Output the (x, y) coordinate of the center of the cell containing the given text.  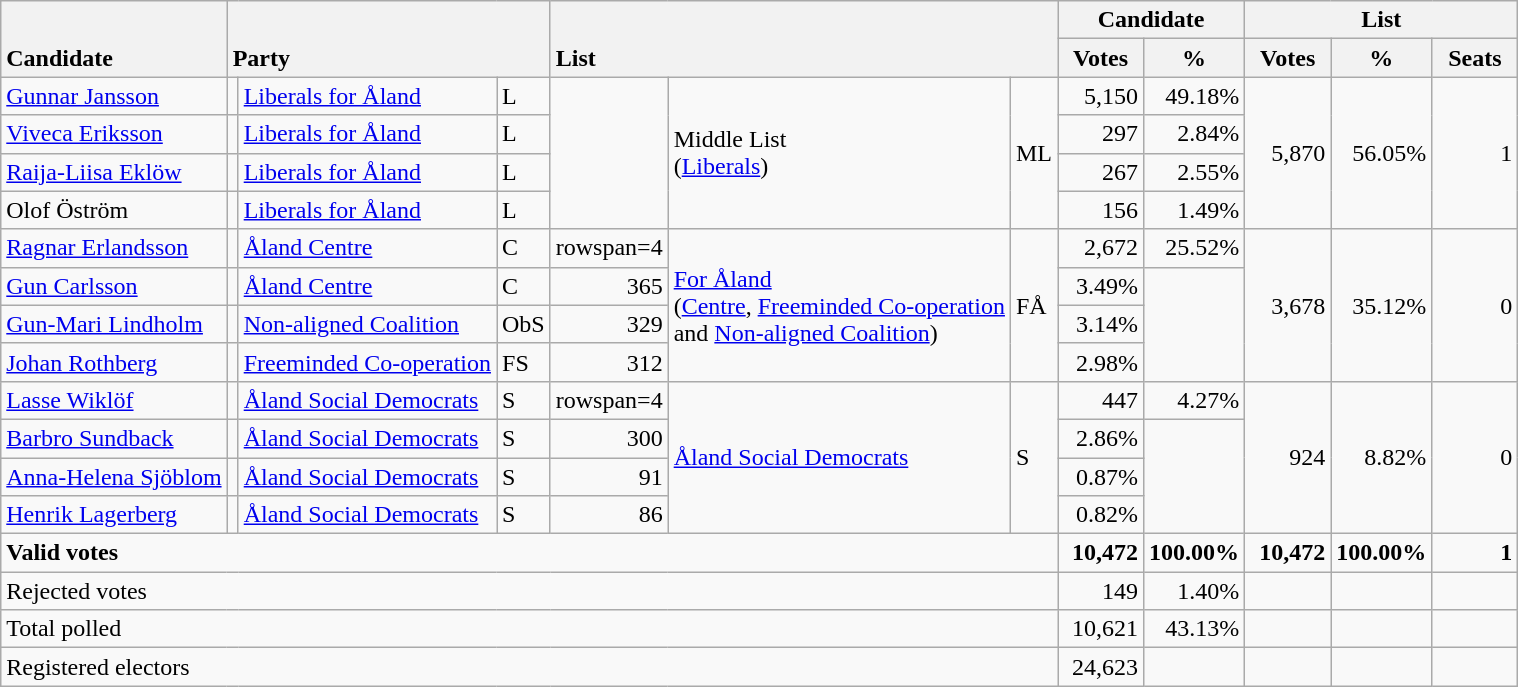
2.86% (1101, 438)
Raija-Liisa Eklöw (114, 172)
2.84% (1194, 134)
924 (1288, 457)
ObS (523, 324)
ML (1034, 153)
Registered electors (530, 667)
25.52% (1194, 248)
FÅ (1034, 305)
Non-aligned Coalition (367, 324)
43.13% (1194, 629)
Henrik Lagerberg (114, 515)
56.05% (1382, 153)
3.14% (1101, 324)
149 (1101, 591)
3.49% (1101, 286)
Party (388, 39)
Ragnar Erlandsson (114, 248)
300 (609, 438)
10,621 (1101, 629)
447 (1101, 400)
5,870 (1288, 153)
267 (1101, 172)
Valid votes (530, 553)
49.18% (1194, 96)
FS (523, 362)
Freeminded Co-operation (367, 362)
312 (609, 362)
1.40% (1194, 591)
For Åland(Centre, Freeminded Co-operationand Non-aligned Coalition) (839, 305)
Rejected votes (530, 591)
156 (1101, 210)
Anna-Helena Sjöblom (114, 477)
2.98% (1101, 362)
0.82% (1101, 515)
Barbro Sundback (114, 438)
91 (609, 477)
Johan Rothberg (114, 362)
329 (609, 324)
Olof Öström (114, 210)
4.27% (1194, 400)
2.55% (1194, 172)
Middle List(Liberals) (839, 153)
0.87% (1101, 477)
365 (609, 286)
Seats (1475, 58)
297 (1101, 134)
Gun Carlsson (114, 286)
Total polled (530, 629)
24,623 (1101, 667)
5,150 (1101, 96)
Gunnar Jansson (114, 96)
3,678 (1288, 305)
86 (609, 515)
Gun-Mari Lindholm (114, 324)
35.12% (1382, 305)
Viveca Eriksson (114, 134)
Lasse Wiklöf (114, 400)
1.49% (1194, 210)
8.82% (1382, 457)
2,672 (1101, 248)
